Determine the (x, y) coordinate at the center of the cell enclosing the given text.  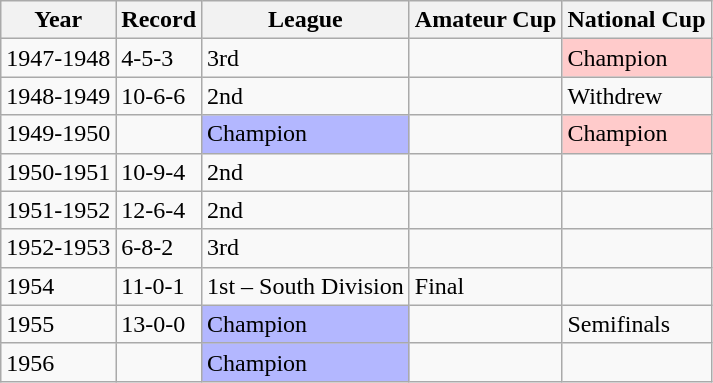
Record (159, 20)
Amateur Cup (486, 20)
6-8-2 (159, 248)
League (306, 20)
1949-1950 (58, 134)
10-9-4 (159, 172)
13-0-0 (159, 324)
10-6-6 (159, 96)
1st – South Division (306, 286)
11-0-1 (159, 286)
Withdrew (636, 96)
Final (486, 286)
1950-1951 (58, 172)
1951-1952 (58, 210)
1952-1953 (58, 248)
1955 (58, 324)
1947-1948 (58, 58)
12-6-4 (159, 210)
4-5-3 (159, 58)
1956 (58, 362)
1948-1949 (58, 96)
National Cup (636, 20)
1954 (58, 286)
Year (58, 20)
Semifinals (636, 324)
